From the cell containing the given text, extract its center point as [x, y] coordinate. 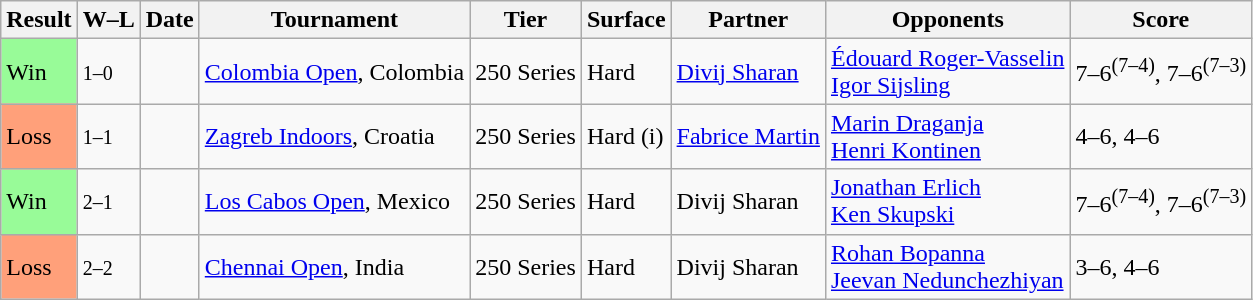
3–6, 4–6 [1161, 266]
W–L [108, 20]
Surface [626, 20]
Fabrice Martin [748, 136]
Opponents [948, 20]
Hard (i) [626, 136]
1–0 [108, 72]
2–2 [108, 266]
Tier [526, 20]
Chennai Open, India [334, 266]
Zagreb Indoors, Croatia [334, 136]
Jonathan Erlich Ken Skupski [948, 202]
Tournament [334, 20]
Result [39, 20]
Score [1161, 20]
Colombia Open, Colombia [334, 72]
Los Cabos Open, Mexico [334, 202]
Date [170, 20]
2–1 [108, 202]
Marin Draganja Henri Kontinen [948, 136]
1–1 [108, 136]
4–6, 4–6 [1161, 136]
Rohan Bopanna Jeevan Nedunchezhiyan [948, 266]
Édouard Roger-Vasselin Igor Sijsling [948, 72]
Partner [748, 20]
